Provide the (x, y) coordinate of the cell's center where the given text is located.  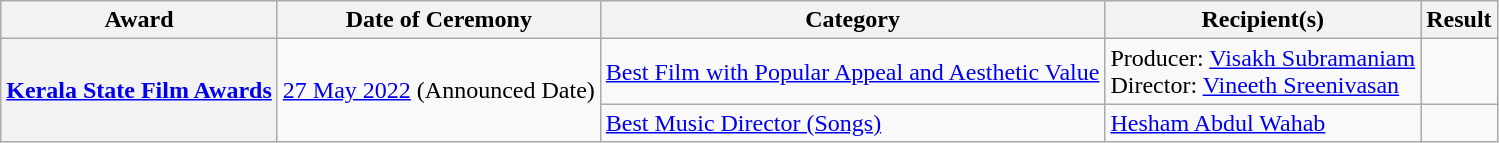
27 May 2022 (Announced Date) (438, 90)
Award (140, 20)
Best Music Director (Songs) (852, 123)
Producer: Visakh SubramaniamDirector: Vineeth Sreenivasan (1263, 72)
Date of Ceremony (438, 20)
Kerala State Film Awards (140, 90)
Hesham Abdul Wahab (1263, 123)
Best Film with Popular Appeal and Aesthetic Value (852, 72)
Result (1459, 20)
Recipient(s) (1263, 20)
Category (852, 20)
